Scan for the cell matching the given text and deliver its [X, Y] coordinate at center. 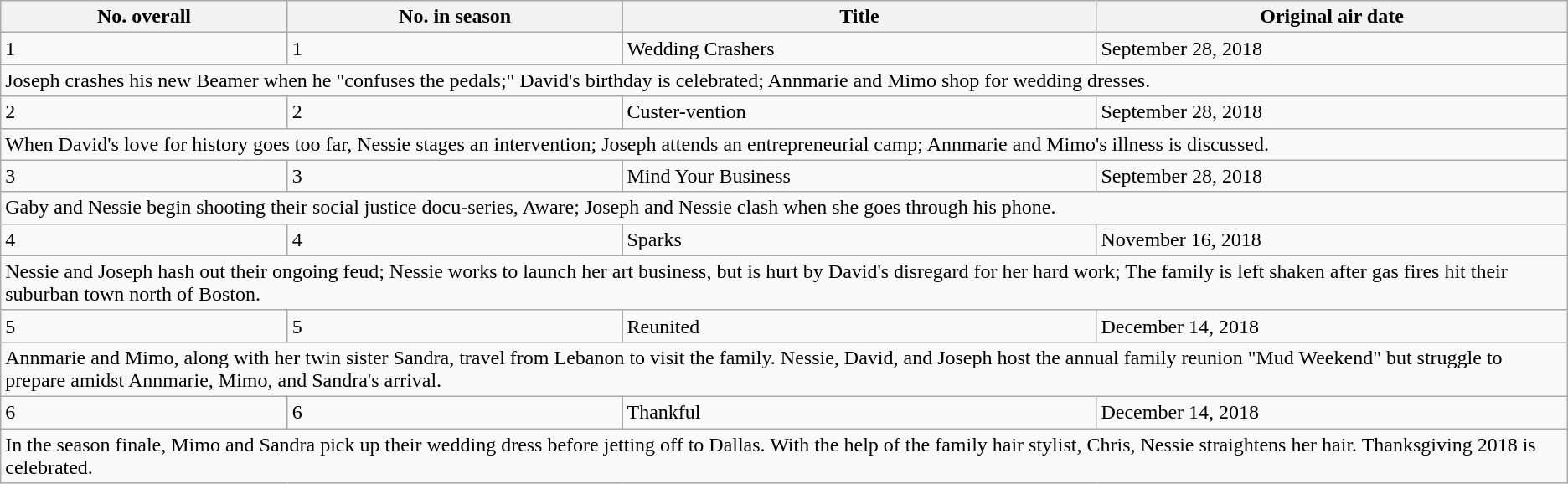
Gaby and Nessie begin shooting their social justice docu-series, Aware; Joseph and Nessie clash when she goes through his phone. [784, 208]
No. in season [455, 17]
Original air date [1332, 17]
Wedding Crashers [859, 49]
No. overall [144, 17]
Title [859, 17]
November 16, 2018 [1332, 239]
Joseph crashes his new Beamer when he "confuses the pedals;" David's birthday is celebrated; Annmarie and Mimo shop for wedding dresses. [784, 80]
Thankful [859, 412]
Reunited [859, 326]
Custer-vention [859, 112]
Mind Your Business [859, 176]
Sparks [859, 239]
